Identify which cell holds the provided text, then report its [X, Y] central coordinate. 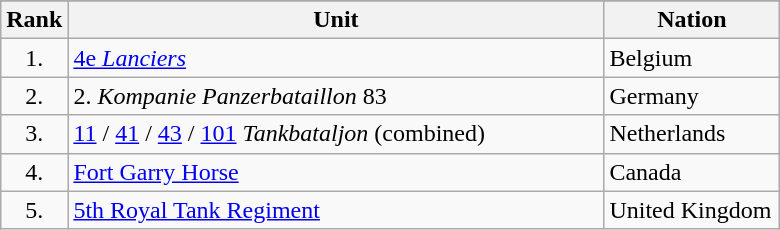
5th Royal Tank Regiment [336, 210]
Fort Garry Horse [336, 172]
4e Lanciers [336, 58]
2. [34, 96]
4. [34, 172]
Nation [692, 20]
5. [34, 210]
1. [34, 58]
11 / 41 / 43 / 101 Tankbataljon (combined) [336, 134]
Netherlands [692, 134]
Canada [692, 172]
United Kingdom [692, 210]
Unit [336, 20]
2. Kompanie Panzerbataillon 83 [336, 96]
Belgium [692, 58]
Germany [692, 96]
3. [34, 134]
Rank [34, 20]
